Identify which cell holds the provided text, then report its [X, Y] central coordinate. 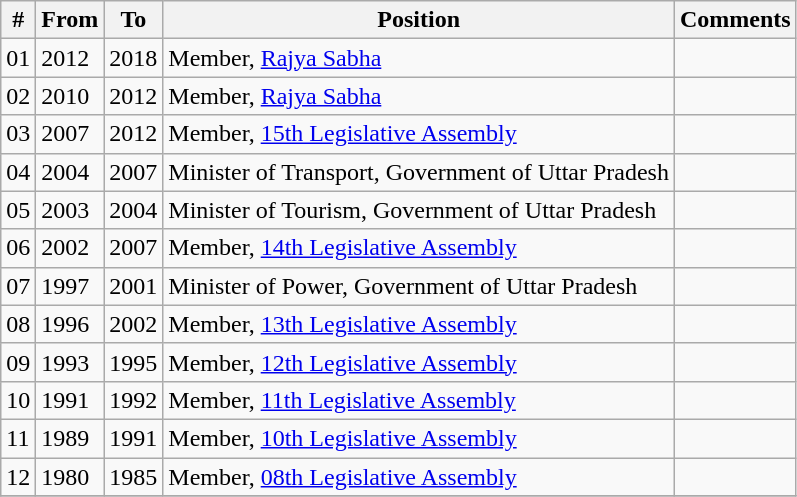
Minister of Transport, Government of Uttar Pradesh [419, 172]
1989 [70, 438]
1997 [70, 286]
02 [18, 96]
2001 [134, 286]
1992 [134, 400]
1980 [70, 477]
From [70, 20]
Minister of Tourism, Government of Uttar Pradesh [419, 210]
Member, 08th Legislative Assembly [419, 477]
06 [18, 248]
Member, 15th Legislative Assembly [419, 134]
To [134, 20]
2003 [70, 210]
1985 [134, 477]
2010 [70, 96]
07 [18, 286]
Member, 10th Legislative Assembly [419, 438]
Member, 13th Legislative Assembly [419, 324]
04 [18, 172]
# [18, 20]
11 [18, 438]
12 [18, 477]
2018 [134, 58]
Comments [735, 20]
Member, 14th Legislative Assembly [419, 248]
Position [419, 20]
05 [18, 210]
03 [18, 134]
1996 [70, 324]
09 [18, 362]
1995 [134, 362]
1993 [70, 362]
Member, 11th Legislative Assembly [419, 400]
01 [18, 58]
Minister of Power, Government of Uttar Pradesh [419, 286]
08 [18, 324]
10 [18, 400]
Member, 12th Legislative Assembly [419, 362]
